Detect which cell encompasses the target text, then output its (X, Y) center coordinate. 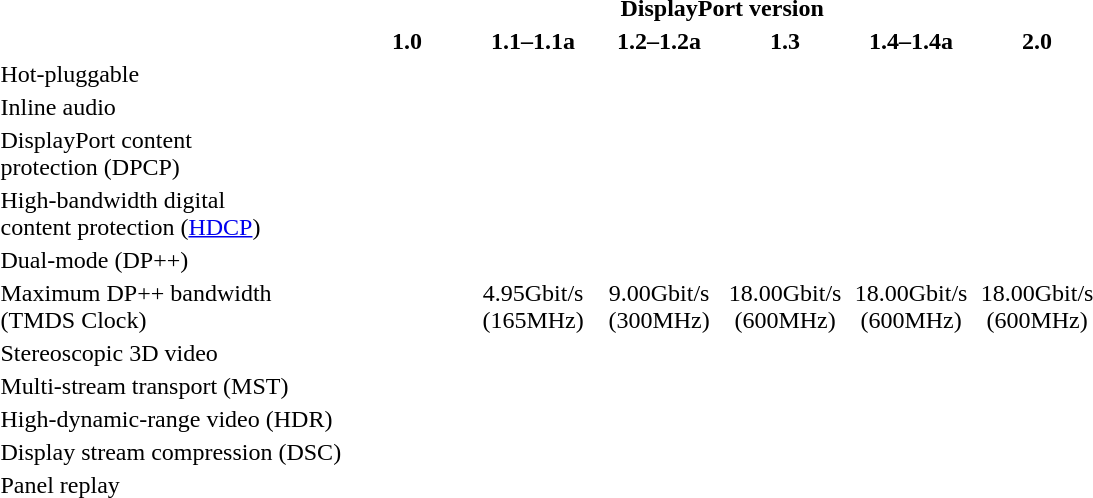
1.2–1.2a (660, 41)
1.0 (408, 41)
1.3 (786, 41)
9.00Gbit/s(300MHz) (660, 306)
1.1–1.1a (534, 41)
1.4–1.4a (912, 41)
4.95Gbit/s(165MHz) (534, 306)
